Detect which cell encompasses the target text, then output its [X, Y] center coordinate. 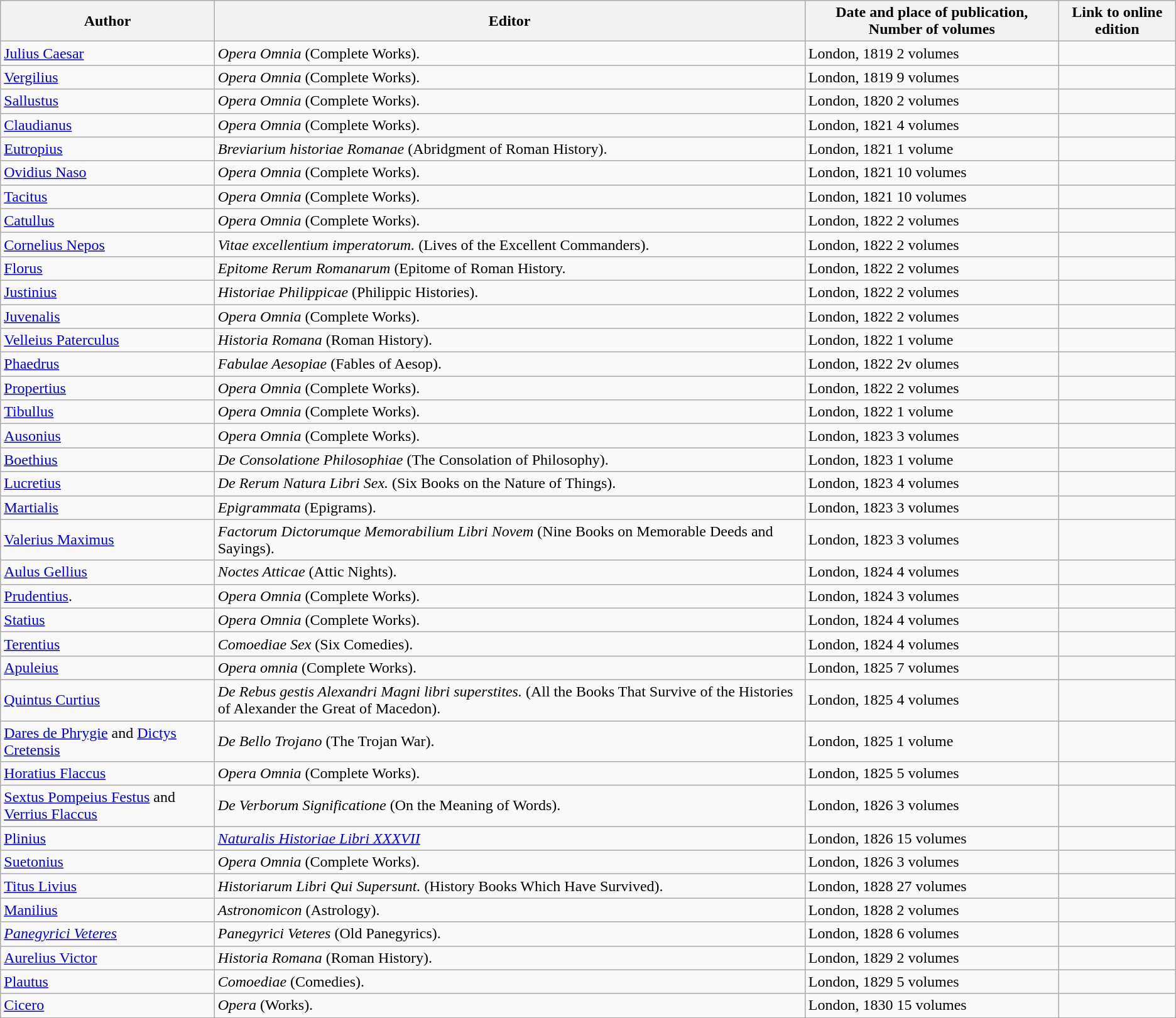
London, 1830 15 volumes [932, 1005]
Justinius [107, 292]
Juvenalis [107, 316]
Martialis [107, 507]
London, 1824 3 volumes [932, 596]
De Rebus gestis Alexandri Magni libri superstites. (All the Books That Survive of the Histories of Alexander the Great of Macedon). [509, 700]
Ausonius [107, 436]
Panegyrici Veteres (Old Panegyrics). [509, 934]
Aulus Gellius [107, 572]
Fabulae Aesopiae (Fables of Aesop). [509, 364]
Opera omnia (Complete Works). [509, 668]
London, 1819 2 volumes [932, 53]
Plinius [107, 838]
London, 1821 4 volumes [932, 125]
Tacitus [107, 197]
Suetonius [107, 862]
London, 1825 1 volume [932, 741]
Dares de Phrygie and Dictys Cretensis [107, 741]
Sextus Pompeius Festus and Verrius Flaccus [107, 806]
Boethius [107, 460]
Vergilius [107, 77]
London, 1822 2v olumes [932, 364]
Editor [509, 21]
Noctes Atticae (Attic Nights). [509, 572]
London, 1821 1 volume [932, 149]
Naturalis Historiae Libri XXXVII [509, 838]
Horatius Flaccus [107, 774]
London, 1828 27 volumes [932, 886]
London, 1825 7 volumes [932, 668]
Cornelius Nepos [107, 244]
Phaedrus [107, 364]
Aurelius Victor [107, 958]
London, 1823 1 volume [932, 460]
London, 1829 5 volumes [932, 982]
Manilius [107, 910]
Opera (Works). [509, 1005]
Valerius Maximus [107, 540]
Comoediae Sex (Six Comedies). [509, 644]
Cicero [107, 1005]
Date and place of publication, Number of volumes [932, 21]
Sallustus [107, 101]
Terentius [107, 644]
Julius Caesar [107, 53]
London, 1825 4 volumes [932, 700]
Ovidius Naso [107, 173]
Lucretius [107, 484]
London, 1825 5 volumes [932, 774]
Tibullus [107, 412]
Comoediae (Comedies). [509, 982]
Link to online edition [1117, 21]
Florus [107, 268]
London, 1820 2 volumes [932, 101]
Author [107, 21]
Prudentius. [107, 596]
London, 1819 9 volumes [932, 77]
Astronomicon (Astrology). [509, 910]
Plautus [107, 982]
Eutropius [107, 149]
Catullus [107, 220]
Historiarum Libri Qui Supersunt. (History Books Which Have Survived). [509, 886]
Titus Livius [107, 886]
Statius [107, 620]
Epigrammata (Epigrams). [509, 507]
Factorum Dictorumque Memorabilium Libri Novem (Nine Books on Memorable Deeds and Sayings). [509, 540]
London, 1826 15 volumes [932, 838]
Epitome Rerum Romanarum (Epitome of Roman History. [509, 268]
Quintus Curtius [107, 700]
Propertius [107, 388]
Apuleius [107, 668]
Vitae excellentium imperatorum. (Lives of the Excellent Commanders). [509, 244]
London, 1828 6 volumes [932, 934]
London, 1823 4 volumes [932, 484]
London, 1828 2 volumes [932, 910]
Velleius Paterculus [107, 340]
De Bello Trojano (The Trojan War). [509, 741]
Panegyrici Veteres [107, 934]
London, 1829 2 volumes [932, 958]
Claudianus [107, 125]
Historiae Philippicae (Philippic Histories). [509, 292]
De Rerum Natura Libri Sex. (Six Books on the Nature of Things). [509, 484]
De Verborum Significatione (On the Meaning of Words). [509, 806]
De Consolatione Philosophiae (The Consolation of Philosophy). [509, 460]
Breviarium historiae Romanae (Abridgment of Roman History). [509, 149]
